Return [X, Y] of the center of cell containing provided text 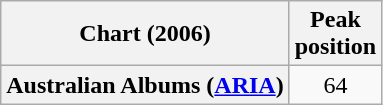
Peakposition [335, 34]
Australian Albums (ARIA) [145, 85]
Chart (2006) [145, 34]
64 [335, 85]
